Pinpoint the cell where the given text exists, returning its (x, y) midpoint coordinate. 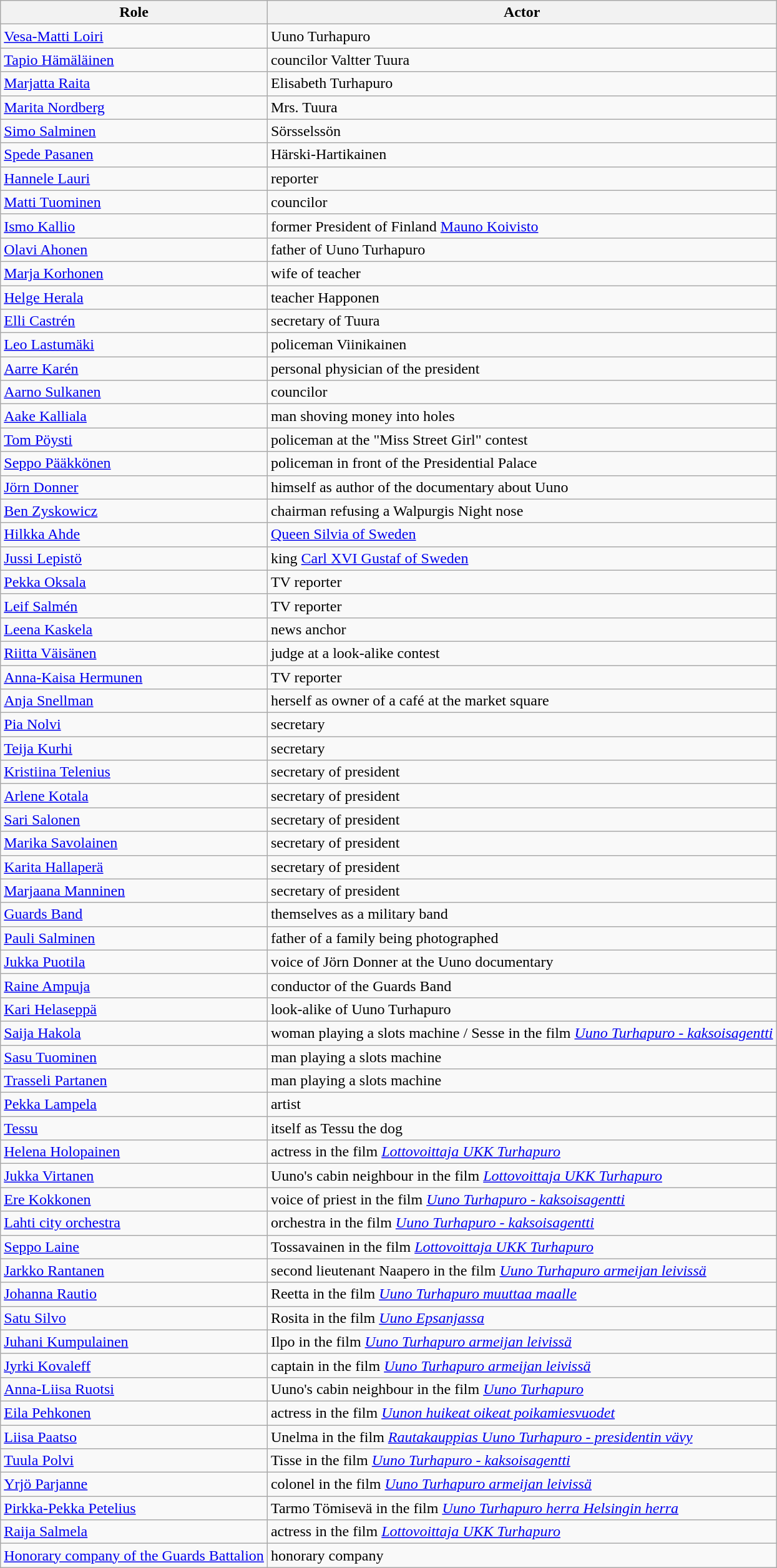
colonel in the film Uuno Turhapuro armeijan leivissä (522, 1484)
Elisabeth Turhapuro (522, 84)
Seppo Laine (134, 1247)
Yrjö Parjanne (134, 1484)
Karita Hallaperä (134, 867)
orchestra in the film Uuno Turhapuro - kaksoisagentti (522, 1223)
Seppo Pääkkönen (134, 463)
Satu Silvo (134, 1318)
Härski-Hartikainen (522, 155)
Jussi Lepistö (134, 558)
Johanna Rautio (134, 1294)
Leif Salmén (134, 606)
Vesa-Matti Loiri (134, 36)
Tarmo Tömisevä in the film Uuno Turhapuro herra Helsingin herra (522, 1508)
Queen Silvia of Sweden (522, 535)
Tom Pöysti (134, 440)
Eila Pehkonen (134, 1413)
father of a family being photographed (522, 938)
Marita Nordberg (134, 107)
wife of teacher (522, 273)
Ilpo in the film Uuno Turhapuro armeijan leivissä (522, 1342)
Aake Kalliala (134, 416)
man shoving money into holes (522, 416)
Mrs. Tuura (522, 107)
former President of Finland Mauno Koivisto (522, 226)
Uuno's cabin neighbour in the film Lottovoittaja UKK Turhapuro (522, 1176)
Jörn Donner (134, 487)
Guards Band (134, 914)
Spede Pasanen (134, 155)
Marjaana Manninen (134, 891)
Tuula Polvi (134, 1461)
Pirkka-Pekka Petelius (134, 1508)
Role (134, 12)
Elli Castrén (134, 321)
Sasu Tuominen (134, 1057)
policeman in front of the Presidential Palace (522, 463)
Marja Korhonen (134, 273)
Jyrki Kovaleff (134, 1365)
secretary of Tuura (522, 321)
king Carl XVI Gustaf of Sweden (522, 558)
Kari Helaseppä (134, 1009)
Pauli Salminen (134, 938)
Ben Zyskowicz (134, 511)
artist (522, 1105)
Hannele Lauri (134, 178)
Teija Kurhi (134, 748)
Jukka Virtanen (134, 1176)
Anna-Liisa Ruotsi (134, 1389)
Olavi Ahonen (134, 249)
Liisa Paatso (134, 1436)
voice of Jörn Donner at the Uuno documentary (522, 962)
herself as owner of a café at the market square (522, 701)
Uuno's cabin neighbour in the film Uuno Turhapuro (522, 1389)
themselves as a military band (522, 914)
Raine Ampuja (134, 985)
policeman Viinikainen (522, 345)
Raija Salmela (134, 1532)
Honorary company of the Guards Battalion (134, 1556)
Rosita in the film Uuno Epsanjassa (522, 1318)
Saija Hakola (134, 1033)
Juhani Kumpulainen (134, 1342)
Actor (522, 12)
Lahti city orchestra (134, 1223)
Jukka Puotila (134, 962)
policeman at the "Miss Street Girl" contest (522, 440)
Trasseli Partanen (134, 1081)
Pia Nolvi (134, 725)
Matti Tuominen (134, 202)
Marika Savolainen (134, 843)
Helena Holopainen (134, 1152)
honorary company (522, 1556)
Aarno Sulkanen (134, 392)
captain in the film Uuno Turhapuro armeijan leivissä (522, 1365)
Tapio Hämäläinen (134, 60)
Sörsselssön (522, 131)
Helge Herala (134, 298)
Anna-Kaisa Hermunen (134, 677)
voice of priest in the film Uuno Turhapuro - kaksoisagentti (522, 1199)
himself as author of the documentary about Uuno (522, 487)
Tossavainen in the film Lottovoittaja UKK Turhapuro (522, 1247)
judge at a look-alike contest (522, 653)
father of Uuno Turhapuro (522, 249)
Simo Salminen (134, 131)
personal physician of the president (522, 369)
chairman refusing a Walpurgis Night nose (522, 511)
Reetta in the film Uuno Turhapuro muuttaa maalle (522, 1294)
Anja Snellman (134, 701)
Aarre Karén (134, 369)
actress in the film Uunon huikeat oikeat poikamiesvuodet (522, 1413)
woman playing a slots machine / Sesse in the film Uuno Turhapuro - kaksoisagentti (522, 1033)
conductor of the Guards Band (522, 985)
Tessu (134, 1128)
Tisse in the film Uuno Turhapuro - kaksoisagentti (522, 1461)
reporter (522, 178)
councilor Valtter Tuura (522, 60)
Marjatta Raita (134, 84)
Ere Kokkonen (134, 1199)
news anchor (522, 629)
Unelma in the film Rautakauppias Uuno Turhapuro - presidentin vävy (522, 1436)
second lieutenant Naapero in the film Uuno Turhapuro armeijan leivissä (522, 1270)
Pekka Lampela (134, 1105)
Leo Lastumäki (134, 345)
look-alike of Uuno Turhapuro (522, 1009)
Leena Kaskela (134, 629)
Riitta Väisänen (134, 653)
Ismo Kallio (134, 226)
Hilkka Ahde (134, 535)
Sari Salonen (134, 820)
teacher Happonen (522, 298)
Uuno Turhapuro (522, 36)
Arlene Kotala (134, 796)
itself as Tessu the dog (522, 1128)
Jarkko Rantanen (134, 1270)
Kristiina Telenius (134, 772)
Pekka Oksala (134, 582)
